Extract the [x, y] coordinate from the center of the cell holding the provided text.  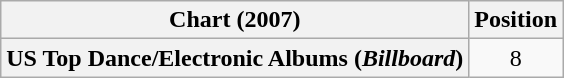
8 [516, 58]
Position [516, 20]
US Top Dance/Electronic Albums (Billboard) [235, 58]
Chart (2007) [235, 20]
